Locate the cell with the specified text and output its [X, Y] center coordinate. 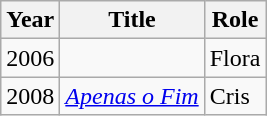
Cris [235, 96]
Apenas o Fim [132, 96]
Title [132, 20]
Role [235, 20]
Flora [235, 58]
Year [30, 20]
2008 [30, 96]
2006 [30, 58]
